Search for the cell housing the specified text and yield its (x, y) center coordinate. 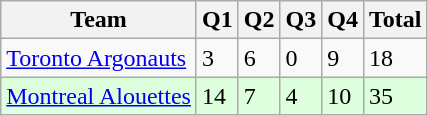
9 (343, 58)
10 (343, 96)
Toronto Argonauts (99, 58)
35 (395, 96)
Q3 (301, 20)
7 (259, 96)
18 (395, 58)
6 (259, 58)
0 (301, 58)
Q4 (343, 20)
Total (395, 20)
Q1 (217, 20)
14 (217, 96)
3 (217, 58)
Team (99, 20)
4 (301, 96)
Q2 (259, 20)
Montreal Alouettes (99, 96)
